Return [X, Y] of the center of cell containing provided text 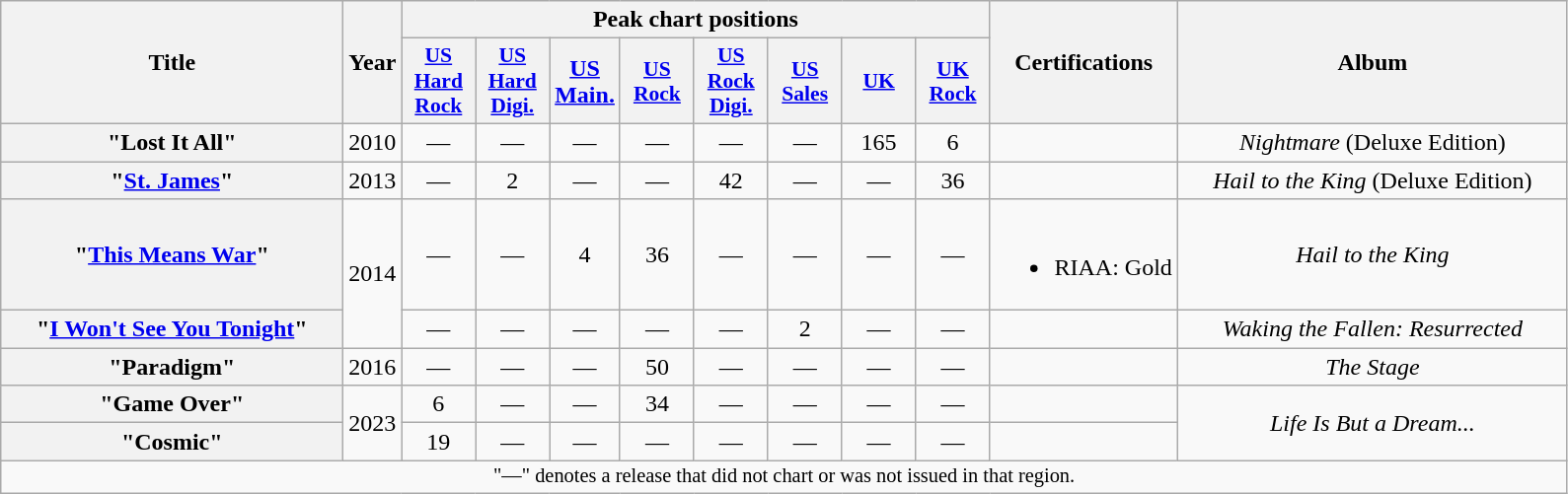
"Paradigm" [172, 367]
"Cosmic" [172, 442]
Title [172, 63]
Nightmare (Deluxe Edition) [1372, 142]
165 [878, 142]
Waking the Fallen: Resurrected [1372, 329]
Peak chart positions [696, 20]
42 [730, 180]
2010 [373, 142]
4 [585, 254]
USHardDigi. [513, 81]
2023 [373, 423]
USHardRock [438, 81]
"St. James" [172, 180]
RIAA: Gold [1083, 254]
19 [438, 442]
USMain. [585, 81]
The Stage [1372, 367]
Certifications [1083, 63]
USRockDigi. [730, 81]
Hail to the King [1372, 254]
2016 [373, 367]
Album [1372, 63]
"This Means War" [172, 254]
"—" denotes a release that did not chart or was not issued in that region. [784, 477]
Life Is But a Dream... [1372, 423]
"I Won't See You Tonight" [172, 329]
UKRock [953, 81]
USRock [657, 81]
USSales [805, 81]
50 [657, 367]
"Lost It All" [172, 142]
34 [657, 404]
Hail to the King (Deluxe Edition) [1372, 180]
2013 [373, 180]
UK [878, 81]
"Game Over" [172, 404]
2014 [373, 274]
Year [373, 63]
